Scan for the cell matching the given text and deliver its [x, y] coordinate at center. 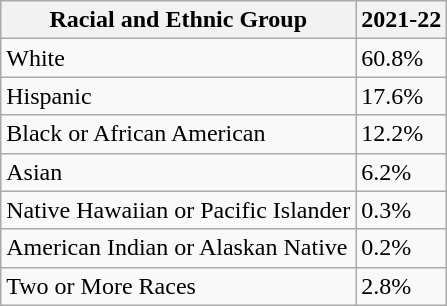
17.6% [402, 96]
60.8% [402, 58]
Black or African American [178, 134]
0.3% [402, 210]
2.8% [402, 286]
2021-22 [402, 20]
Hispanic [178, 96]
American Indian or Alaskan Native [178, 248]
Native Hawaiian or Pacific Islander [178, 210]
White [178, 58]
Two or More Races [178, 286]
Asian [178, 172]
0.2% [402, 248]
Racial and Ethnic Group [178, 20]
12.2% [402, 134]
6.2% [402, 172]
